Output the [X, Y] coordinate of the center of the cell containing the given text.  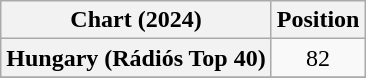
Chart (2024) [136, 20]
Hungary (Rádiós Top 40) [136, 58]
Position [318, 20]
82 [318, 58]
